Determine the [x, y] coordinate at the center of the cell enclosing the given text.  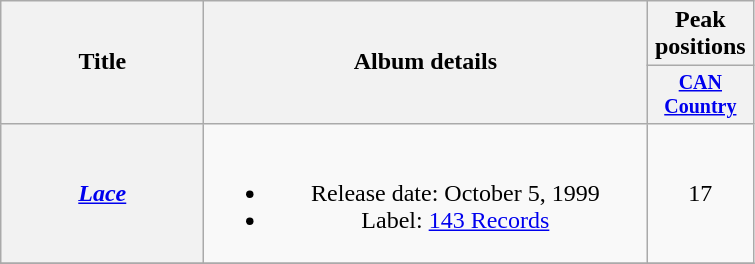
17 [700, 193]
Album details [426, 62]
Lace [102, 193]
Release date: October 5, 1999Label: 143 Records [426, 193]
Peak positions [700, 34]
CAN Country [700, 94]
Title [102, 62]
